Return (X, Y) of the center of cell containing provided text 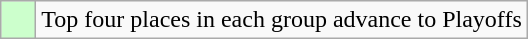
Top four places in each group advance to Playoffs (282, 20)
